Extract the [X, Y] coordinate from the center of the cell holding the provided text.  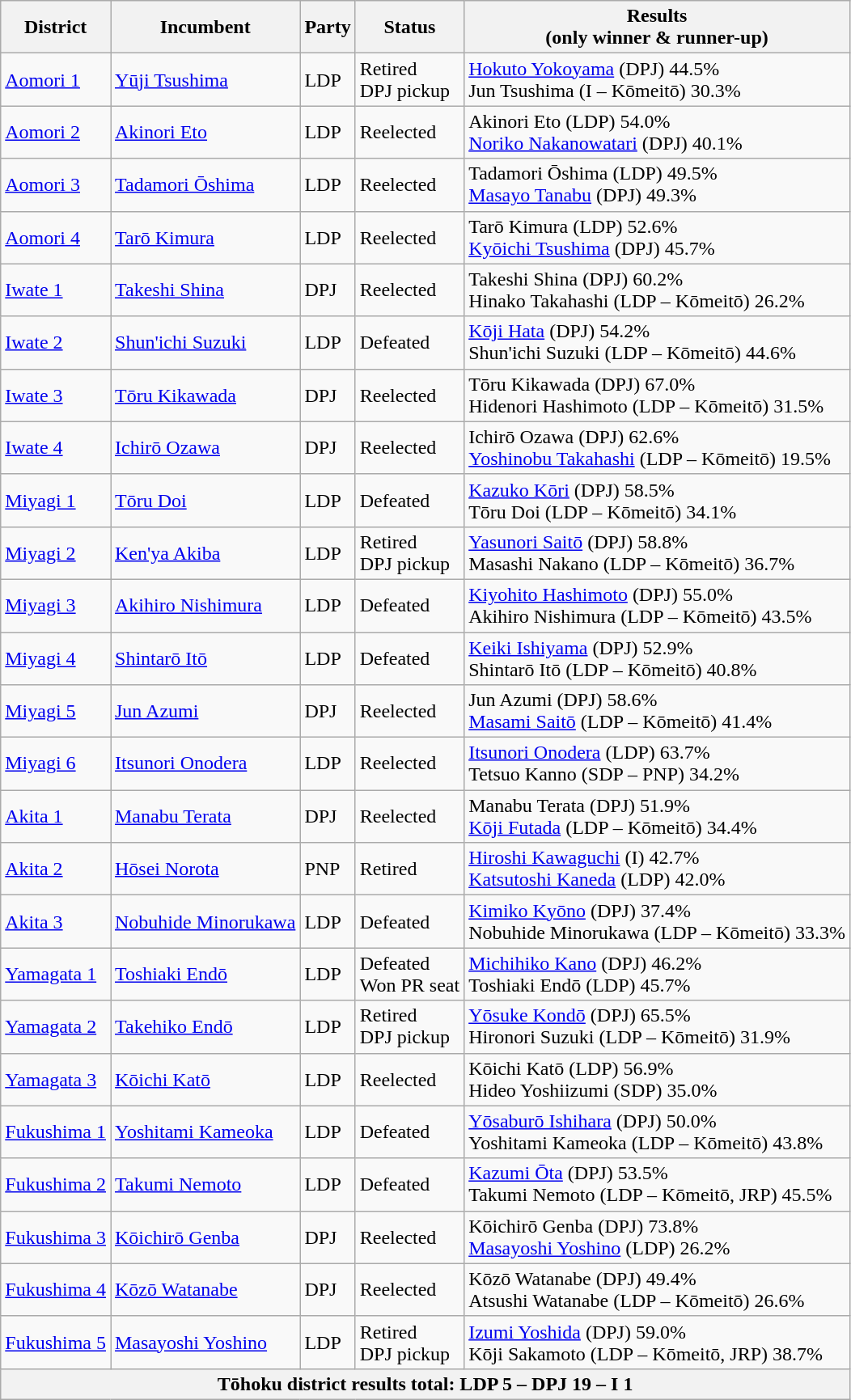
Yasunori Saitō (DPJ) 58.8%Masashi Nakano (LDP – Kōmeitō) 36.7% [657, 553]
Takumi Nemoto [205, 1184]
Itsunori Onodera (LDP) 63.7%Tetsuo Kanno (SDP – PNP) 34.2% [657, 763]
Tarō Kimura [205, 238]
Itsunori Onodera [205, 763]
Akinori Eto (LDP) 54.0%Noriko Nakanowatari (DPJ) 40.1% [657, 133]
Tōru Doi [205, 500]
Aomori 4 [56, 238]
Jun Azumi (DPJ) 58.6%Masami Saitō (LDP – Kōmeitō) 41.4% [657, 712]
Manabu Terata [205, 817]
Yoshitami Kameoka [205, 1132]
Iwate 1 [56, 290]
Yōsuke Kondō (DPJ) 65.5%Hironori Suzuki (LDP – Kōmeitō) 31.9% [657, 1027]
Yamagata 2 [56, 1027]
Takeshi Shina (DPJ) 60.2%Hinako Takahashi (LDP – Kōmeitō) 26.2% [657, 290]
Kōji Hata (DPJ) 54.2%Shun'ichi Suzuki (LDP – Kōmeitō) 44.6% [657, 343]
Miyagi 5 [56, 712]
Kimiko Kyōno (DPJ) 37.4%Nobuhide Minorukawa (LDP – Kōmeitō) 33.3% [657, 922]
Kōichirō Genba (DPJ) 73.8%Masayoshi Yoshino (LDP) 26.2% [657, 1237]
Ken'ya Akiba [205, 553]
Iwate 3 [56, 395]
Akita 2 [56, 869]
Kōzō Watanabe [205, 1289]
Keiki Ishiyama (DPJ) 52.9%Shintarō Itō (LDP – Kōmeitō) 40.8% [657, 658]
Fukushima 2 [56, 1184]
Tadamori Ōshima (LDP) 49.5%Masayo Tanabu (DPJ) 49.3% [657, 184]
Kazumi Ōta (DPJ) 53.5%Takumi Nemoto (LDP – Kōmeitō, JRP) 45.5% [657, 1184]
Iwate 2 [56, 343]
Tōru Kikawada [205, 395]
Akihiro Nishimura [205, 605]
Tadamori Ōshima [205, 184]
Shintarō Itō [205, 658]
Yōsaburō Ishihara (DPJ) 50.0%Yoshitami Kameoka (LDP – Kōmeitō) 43.8% [657, 1132]
Ichirō Ozawa (DPJ) 62.6%Yoshinobu Takahashi (LDP – Kōmeitō) 19.5% [657, 448]
Tarō Kimura (LDP) 52.6%Kyōichi Tsushima (DPJ) 45.7% [657, 238]
Miyagi 6 [56, 763]
Fukushima 5 [56, 1343]
Hokuto Yokoyama (DPJ) 44.5%Jun Tsushima (I – Kōmeitō) 30.3% [657, 79]
Yamagata 3 [56, 1079]
Jun Azumi [205, 712]
Tōru Kikawada (DPJ) 67.0%Hidenori Hashimoto (LDP – Kōmeitō) 31.5% [657, 395]
Akita 1 [56, 817]
Aomori 1 [56, 79]
Results(only winner & runner-up) [657, 27]
Kōichi Katō (LDP) 56.9%Hideo Yoshiizumi (SDP) 35.0% [657, 1079]
Yamagata 1 [56, 974]
Akinori Eto [205, 133]
Incumbent [205, 27]
Izumi Yoshida (DPJ) 59.0%Kōji Sakamoto (LDP – Kōmeitō, JRP) 38.7% [657, 1343]
Manabu Terata (DPJ) 51.9%Kōji Futada (LDP – Kōmeitō) 34.4% [657, 817]
DefeatedWon PR seat [409, 974]
District [56, 27]
Status [409, 27]
Fukushima 4 [56, 1289]
Miyagi 1 [56, 500]
Aomori 3 [56, 184]
Hiroshi Kawaguchi (I) 42.7%Katsutoshi Kaneda (LDP) 42.0% [657, 869]
Kiyohito Hashimoto (DPJ) 55.0%Akihiro Nishimura (LDP – Kōmeitō) 43.5% [657, 605]
Fukushima 1 [56, 1132]
Michihiko Kano (DPJ) 46.2%Toshiaki Endō (LDP) 45.7% [657, 974]
PNP [328, 869]
Miyagi 4 [56, 658]
Aomori 2 [56, 133]
Retired [409, 869]
Kazuko Kōri (DPJ) 58.5%Tōru Doi (LDP – Kōmeitō) 34.1% [657, 500]
Hōsei Norota [205, 869]
Kōichi Katō [205, 1079]
Fukushima 3 [56, 1237]
Ichirō Ozawa [205, 448]
Party [328, 27]
Tōhoku district results total: LDP 5 – DPJ 19 – I 1 [425, 1384]
Kōzō Watanabe (DPJ) 49.4%Atsushi Watanabe (LDP – Kōmeitō) 26.6% [657, 1289]
Yūji Tsushima [205, 79]
Miyagi 2 [56, 553]
Shun'ichi Suzuki [205, 343]
Miyagi 3 [56, 605]
Kōichirō Genba [205, 1237]
Toshiaki Endō [205, 974]
Takehiko Endō [205, 1027]
Iwate 4 [56, 448]
Takeshi Shina [205, 290]
Akita 3 [56, 922]
Nobuhide Minorukawa [205, 922]
Masayoshi Yoshino [205, 1343]
